Determine the (x, y) coordinate at the center of the cell enclosing the given text.  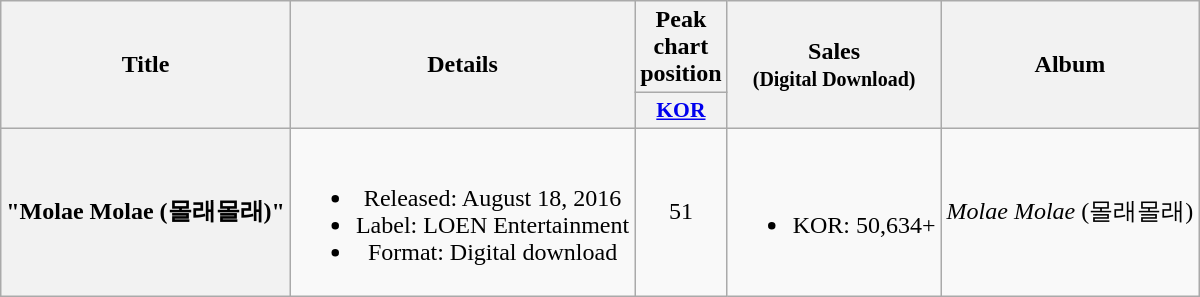
"Molae Molae (몰래몰래)" (146, 212)
Sales(Digital Download) (834, 65)
Peak chart position (681, 47)
KOR: 50,634+ (834, 212)
Released: August 18, 2016Label: LOEN EntertainmentFormat: Digital download (462, 212)
KOR (681, 111)
51 (681, 212)
Title (146, 65)
Molae Molae (몰래몰래) (1070, 212)
Details (462, 65)
Album (1070, 65)
